Identify which cell holds the provided text, then report its [X, Y] central coordinate. 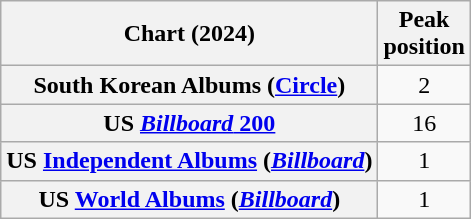
2 [424, 85]
Chart (2024) [190, 34]
16 [424, 123]
US Independent Albums (Billboard) [190, 161]
Peakposition [424, 34]
South Korean Albums (Circle) [190, 85]
US Billboard 200 [190, 123]
US World Albums (Billboard) [190, 199]
